From the cell containing the given text, extract its center point as [x, y] coordinate. 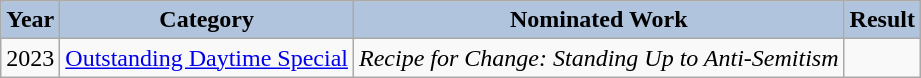
Outstanding Daytime Special [207, 58]
2023 [30, 58]
Result [882, 20]
Year [30, 20]
Nominated Work [598, 20]
Category [207, 20]
Recipe for Change: Standing Up to Anti-Semitism [598, 58]
